Identify which cell holds the provided text, then report its (X, Y) central coordinate. 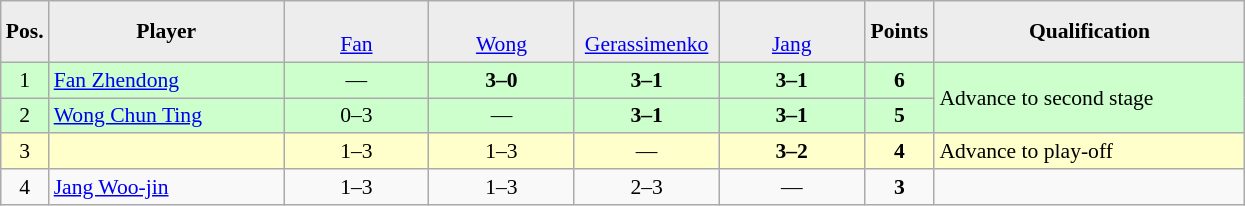
Pos. (25, 32)
2 (25, 116)
Advance to second stage (1089, 98)
Wong (502, 32)
2–3 (646, 187)
Qualification (1089, 32)
1 (25, 80)
3–2 (792, 152)
3–0 (502, 80)
Fan (356, 32)
Gerassimenko (646, 32)
Wong Chun Ting (166, 116)
6 (899, 80)
Jang (792, 32)
Points (899, 32)
5 (899, 116)
Fan Zhendong (166, 80)
Player (166, 32)
Advance to play-off (1089, 152)
0–3 (356, 116)
Jang Woo-jin (166, 187)
